Scan for the cell matching the given text and deliver its [x, y] coordinate at center. 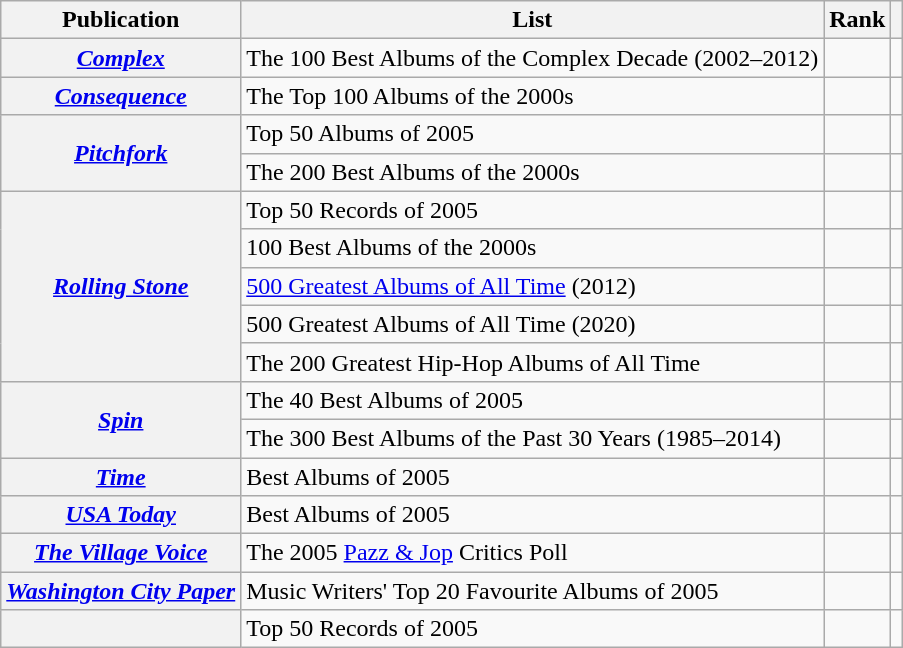
The Top 100 Albums of the 2000s [532, 96]
The 100 Best Albums of the Complex Decade (2002–2012) [532, 58]
Washington City Paper [121, 591]
Consequence [121, 96]
Complex [121, 58]
The 200 Greatest Hip-Hop Albums of All Time [532, 362]
Rank [858, 20]
500 Greatest Albums of All Time (2020) [532, 324]
Top 50 Albums of 2005 [532, 134]
Music Writers' Top 20 Favourite Albums of 2005 [532, 591]
Spin [121, 419]
List [532, 20]
Publication [121, 20]
Pitchfork [121, 153]
500 Greatest Albums of All Time (2012) [532, 286]
The 300 Best Albums of the Past 30 Years (1985–2014) [532, 438]
The 40 Best Albums of 2005 [532, 400]
The 2005 Pazz & Jop Critics Poll [532, 553]
Rolling Stone [121, 286]
The 200 Best Albums of the 2000s [532, 172]
The Village Voice [121, 553]
USA Today [121, 515]
Time [121, 477]
100 Best Albums of the 2000s [532, 248]
